Search for the cell housing the specified text and yield its [X, Y] center coordinate. 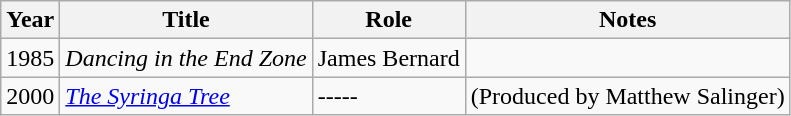
James Bernard [388, 58]
1985 [30, 58]
----- [388, 96]
Role [388, 20]
2000 [30, 96]
Year [30, 20]
Dancing in the End Zone [186, 58]
(Produced by Matthew Salinger) [628, 96]
Notes [628, 20]
Title [186, 20]
The Syringa Tree [186, 96]
